For the text-containing cell, return its midpoint in [x, y] coordinate format. 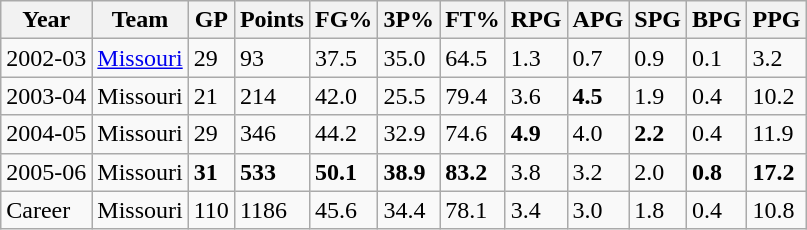
1.9 [658, 96]
93 [272, 58]
APG [598, 20]
FT% [473, 20]
0.8 [717, 172]
533 [272, 172]
3P% [409, 20]
4.9 [536, 134]
42.0 [343, 96]
Points [272, 20]
10.2 [776, 96]
1.3 [536, 58]
3.4 [536, 210]
17.2 [776, 172]
2003-04 [46, 96]
0.1 [717, 58]
2005-06 [46, 172]
3.0 [598, 210]
38.9 [409, 172]
0.7 [598, 58]
PPG [776, 20]
2.0 [658, 172]
214 [272, 96]
10.8 [776, 210]
0.9 [658, 58]
BPG [717, 20]
SPG [658, 20]
1.8 [658, 210]
Year [46, 20]
FG% [343, 20]
2002-03 [46, 58]
74.6 [473, 134]
Team [140, 20]
79.4 [473, 96]
25.5 [409, 96]
4.0 [598, 134]
34.4 [409, 210]
50.1 [343, 172]
37.5 [343, 58]
83.2 [473, 172]
346 [272, 134]
64.5 [473, 58]
1186 [272, 210]
35.0 [409, 58]
3.6 [536, 96]
GP [211, 20]
31 [211, 172]
32.9 [409, 134]
RPG [536, 20]
Career [46, 210]
4.5 [598, 96]
11.9 [776, 134]
3.8 [536, 172]
78.1 [473, 210]
110 [211, 210]
2.2 [658, 134]
45.6 [343, 210]
21 [211, 96]
44.2 [343, 134]
2004-05 [46, 134]
